For the text-containing cell, return its midpoint in (X, Y) coordinate format. 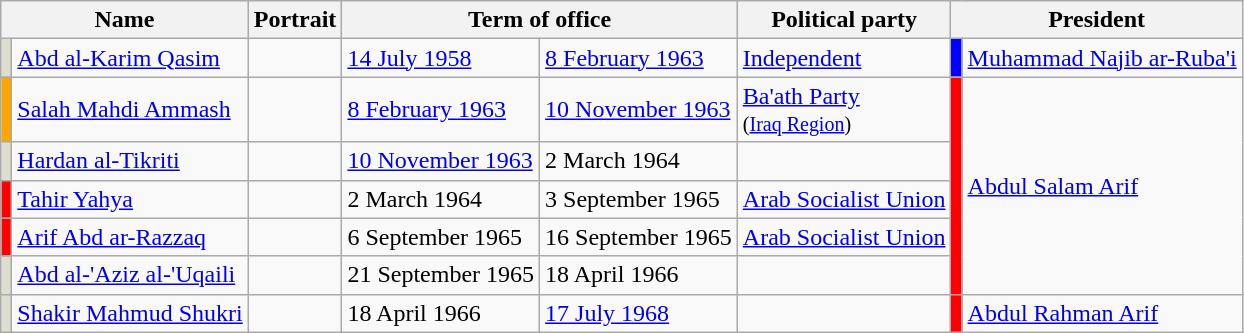
6 September 1965 (441, 237)
Political party (844, 20)
Tahir Yahya (130, 199)
Name (124, 20)
3 September 1965 (639, 199)
14 July 1958 (441, 58)
16 September 1965 (639, 237)
Muhammad Najib ar-Ruba'i (1102, 58)
Shakir Mahmud Shukri (130, 313)
Hardan al-Tikriti (130, 161)
21 September 1965 (441, 275)
Term of office (540, 20)
17 July 1968 (639, 313)
Ba'ath Party(Iraq Region) (844, 110)
Abd al-Karim Qasim (130, 58)
Independent (844, 58)
Arif Abd ar-Razzaq (130, 237)
Abdul Salam Arif (1102, 186)
Portrait (295, 20)
Salah Mahdi Ammash (130, 110)
Abd al-'Aziz al-'Uqaili (130, 275)
Abdul Rahman Arif (1102, 313)
President (1096, 20)
